Provide the [X, Y] coordinate of the cell's center where the given text is located.  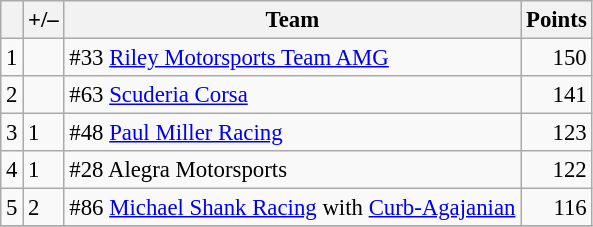
4 [12, 170]
#86 Michael Shank Racing with Curb-Agajanian [292, 208]
Team [292, 20]
#63 Scuderia Corsa [292, 95]
Points [556, 20]
141 [556, 95]
#28 Alegra Motorsports [292, 170]
#33 Riley Motorsports Team AMG [292, 58]
#48 Paul Miller Racing [292, 133]
5 [12, 208]
+/– [44, 20]
150 [556, 58]
3 [12, 133]
116 [556, 208]
122 [556, 170]
123 [556, 133]
